For the text-containing cell, return its midpoint in [X, Y] coordinate format. 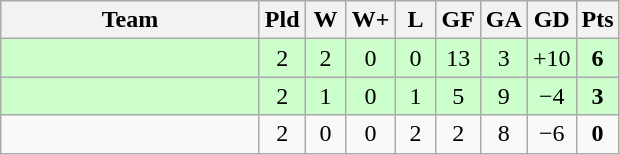
Pts [598, 20]
−6 [552, 134]
6 [598, 58]
Team [130, 20]
5 [458, 96]
W [326, 20]
13 [458, 58]
L [416, 20]
Pld [282, 20]
GA [504, 20]
GF [458, 20]
+10 [552, 58]
−4 [552, 96]
W+ [370, 20]
GD [552, 20]
9 [504, 96]
8 [504, 134]
